Locate the cell with the specified text and output its [X, Y] center coordinate. 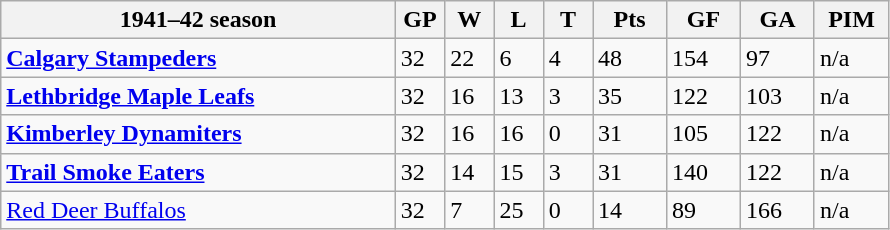
35 [630, 96]
154 [704, 58]
Red Deer Buffalos [198, 210]
15 [518, 172]
22 [470, 58]
89 [704, 210]
Trail Smoke Eaters [198, 172]
6 [518, 58]
L [518, 20]
140 [704, 172]
PIM [851, 20]
GF [704, 20]
7 [470, 210]
Pts [630, 20]
25 [518, 210]
GA [778, 20]
103 [778, 96]
1941–42 season [198, 20]
166 [778, 210]
97 [778, 58]
GP [420, 20]
4 [568, 58]
105 [704, 134]
W [470, 20]
T [568, 20]
48 [630, 58]
Lethbridge Maple Leafs [198, 96]
Calgary Stampeders [198, 58]
Kimberley Dynamiters [198, 134]
13 [518, 96]
